From the cell containing the given text, extract its center point as (x, y) coordinate. 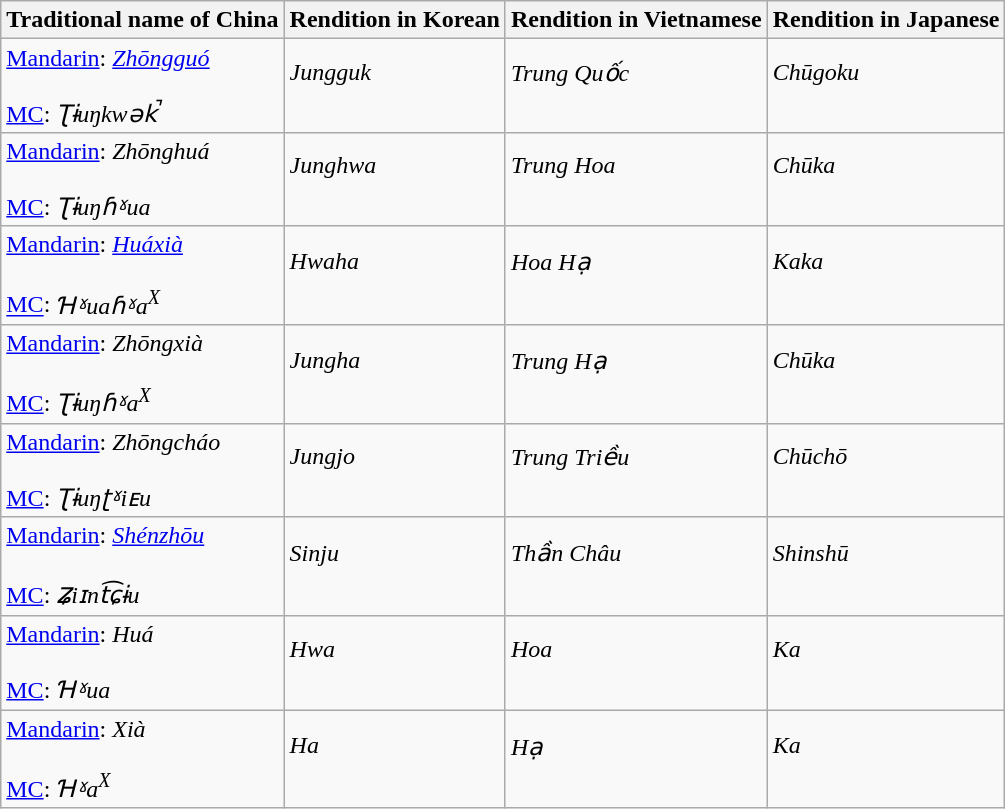
Hoa Hạ (636, 276)
Ha (394, 760)
Hwaha (394, 276)
Jungguk (394, 86)
Jungha (394, 374)
Thần Châu (636, 567)
Mandarin: HuáMC: Ɦˠua (142, 663)
Junghwa (394, 179)
Rendition in Japanese (886, 20)
Sinju (394, 567)
Mandarin: ZhōngxiàMC: ƮɨuŋɦˠaX (142, 374)
Kaka (886, 276)
Hwa (394, 663)
Trung Quốc (636, 86)
Mandarin: HuáxiàMC: ꞪˠuaɦˠaX (142, 276)
Trung Hạ (636, 374)
Mandarin: ZhōngcháoMC: Ʈɨuŋʈˠiᴇu (142, 470)
Rendition in Vietnamese (636, 20)
Traditional name of China (142, 20)
Jungjo (394, 470)
Shinshū (886, 567)
Chūgoku (886, 86)
Trung Triều (636, 470)
Hoa (636, 663)
Hạ (636, 760)
Mandarin: ZhōnghuáMC: Ʈɨuŋɦˠua (142, 179)
Rendition in Korean (394, 20)
Mandarin: ZhōngguóMC: Ʈɨuŋkwək̚ (142, 86)
Chūchō (886, 470)
Mandarin: ShénzhōuMC: ʑiɪnt͡ɕɨu (142, 567)
Trung Hoa (636, 179)
Mandarin: XiàMC: ꞪˠaX (142, 760)
